From the cell containing the given text, extract its center point as [X, Y] coordinate. 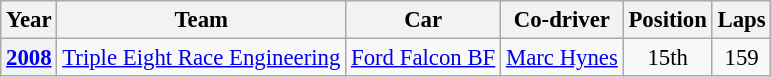
Laps [742, 20]
Marc Hynes [562, 58]
Position [668, 20]
Team [202, 20]
Co-driver [562, 20]
Ford Falcon BF [424, 58]
2008 [29, 58]
159 [742, 58]
Year [29, 20]
Triple Eight Race Engineering [202, 58]
Car [424, 20]
15th [668, 58]
